Capture the cell that displays the provided text and extract its [x, y] central coordinate. 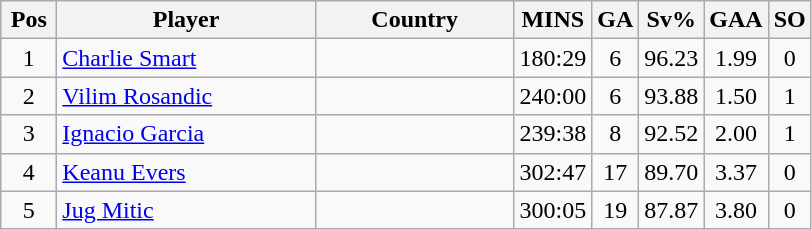
1.99 [736, 58]
Country [414, 20]
Player [186, 20]
96.23 [672, 58]
Charlie Smart [186, 58]
19 [616, 210]
1.50 [736, 96]
239:38 [553, 134]
2.00 [736, 134]
GAA [736, 20]
180:29 [553, 58]
SO [790, 20]
Vilim Rosandic [186, 96]
Sv% [672, 20]
240:00 [553, 96]
3 [29, 134]
GA [616, 20]
92.52 [672, 134]
87.87 [672, 210]
Keanu Evers [186, 172]
Ignacio Garcia [186, 134]
89.70 [672, 172]
17 [616, 172]
4 [29, 172]
3.37 [736, 172]
3.80 [736, 210]
Pos [29, 20]
302:47 [553, 172]
93.88 [672, 96]
300:05 [553, 210]
MINS [553, 20]
5 [29, 210]
2 [29, 96]
Jug Mitic [186, 210]
8 [616, 134]
